Return the [X, Y] coordinate for the center point of the cell that contains the specified text.  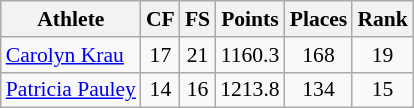
21 [198, 55]
1213.8 [250, 90]
Carolyn Krau [71, 55]
Places [319, 19]
16 [198, 90]
14 [160, 90]
Rank [382, 19]
17 [160, 55]
Athlete [71, 19]
19 [382, 55]
1160.3 [250, 55]
168 [319, 55]
Points [250, 19]
Patricia Pauley [71, 90]
CF [160, 19]
15 [382, 90]
134 [319, 90]
FS [198, 19]
